Identify which cell holds the provided text, then report its [X, Y] central coordinate. 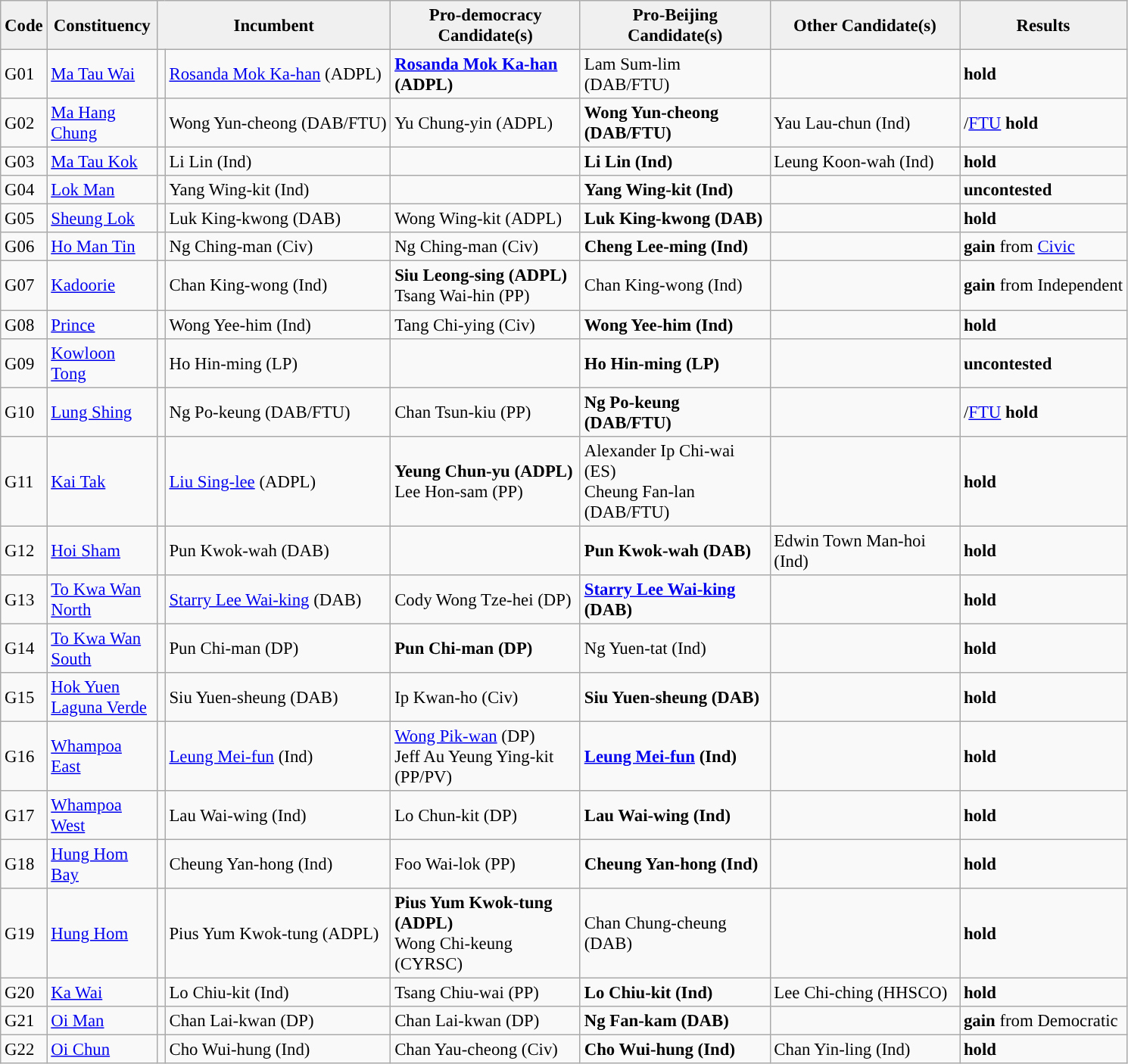
G17 [24, 816]
G04 [24, 190]
Lung Shing [102, 412]
Cody Wong Tze-hei (DP) [486, 599]
Edwin Town Man-hoi (Ind) [865, 551]
Chan Tsun-kiu (PP) [486, 412]
Lee Chi-ching (HHSCO) [865, 993]
Hung Hom Bay [102, 864]
Wong Pik-wan (DP) Jeff Au Yeung Ying-kit (PP/PV) [486, 756]
G20 [24, 993]
Code [24, 26]
Whampoa East [102, 756]
G12 [24, 551]
gain from Democratic [1043, 1021]
G22 [24, 1050]
Kowloon Tong [102, 363]
G05 [24, 219]
Pius Yum Kwok-tung (ADPL) Wong Chi-keung (CYRSC) [486, 934]
Hung Hom [102, 934]
Siu Leong-sing (ADPL) Tsang Wai-hin (PP) [486, 286]
G18 [24, 864]
G13 [24, 599]
Lam Sum-lim (DAB/FTU) [675, 74]
Chan Chung-cheung (DAB) [675, 934]
G21 [24, 1021]
G19 [24, 934]
Hok Yuen Laguna Verde [102, 698]
Oi Chun [102, 1050]
To Kwa Wan North [102, 599]
Ng Yuen-tat (Ind) [675, 648]
Prince [102, 325]
Leung Koon-wah (Ind) [865, 162]
Ho Man Tin [102, 247]
Incumbent [274, 26]
Ma Tau Kok [102, 162]
G03 [24, 162]
Alexander Ip Chi-wai (ES)Cheung Fan-lan (DAB/FTU) [675, 481]
G06 [24, 247]
G16 [24, 756]
Pro-democracy Candidate(s) [486, 26]
Kadoorie [102, 286]
Lo Chun-kit (DP) [486, 816]
G07 [24, 286]
Tang Chi-ying (Civ) [486, 325]
Ma Hang Chung [102, 123]
G10 [24, 412]
Other Candidate(s) [865, 26]
Constituency [102, 26]
Tsang Chiu-wai (PP) [486, 993]
Whampoa West [102, 816]
G11 [24, 481]
Chan Yin-ling (Ind) [865, 1050]
Foo Wai-lok (PP) [486, 864]
G08 [24, 325]
G09 [24, 363]
Results [1043, 26]
Pro-Beijing Candidate(s) [675, 26]
Ka Wai [102, 993]
Ip Kwan-ho (Civ) [486, 698]
Chan Yau-cheong (Civ) [486, 1050]
gain from Civic [1043, 247]
gain from Independent [1043, 286]
Ma Tau Wai [102, 74]
Lok Man [102, 190]
G02 [24, 123]
Ng Fan-kam (DAB) [675, 1021]
Cheng Lee-ming (Ind) [675, 247]
Kai Tak [102, 481]
G15 [24, 698]
Yu Chung-yin (ADPL) [486, 123]
To Kwa Wan South [102, 648]
Liu Sing-lee (ADPL) [278, 481]
Yeung Chun-yu (ADPL)Lee Hon-sam (PP) [486, 481]
Pius Yum Kwok-tung (ADPL) [278, 934]
Sheung Lok [102, 219]
G01 [24, 74]
Hoi Sham [102, 551]
Oi Man [102, 1021]
Yau Lau-chun (Ind) [865, 123]
Wong Wing-kit (ADPL) [486, 219]
G14 [24, 648]
